Determine the [x, y] coordinate at the center of the cell enclosing the given text.  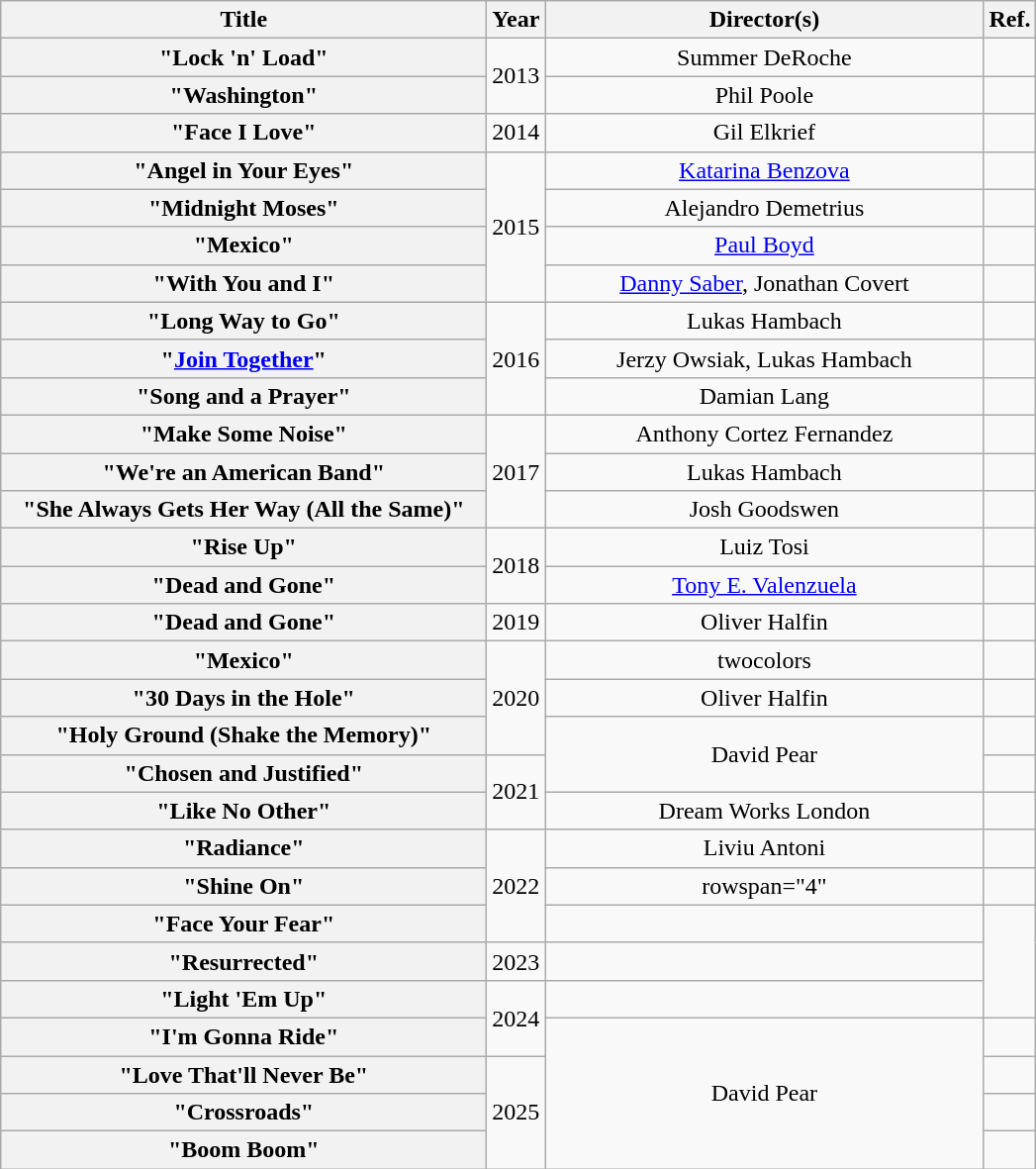
2020 [517, 698]
2023 [517, 961]
2018 [517, 566]
"Love That'll Never Be" [243, 1074]
Katarina Benzova [764, 170]
Jerzy Owsiak, Lukas Hambach [764, 358]
2017 [517, 471]
"Washington" [243, 95]
2013 [517, 76]
"Face Your Fear" [243, 924]
"Long Way to Go" [243, 321]
Damian Lang [764, 396]
"Resurrected" [243, 961]
"Boom Boom" [243, 1150]
"Join Together" [243, 358]
2024 [517, 1018]
"Midnight Moses" [243, 208]
Summer DeRoche [764, 57]
"Holy Ground (Shake the Memory)" [243, 735]
2015 [517, 227]
"I'm Gonna Ride" [243, 1036]
Paul Boyd [764, 245]
"Song and a Prayer" [243, 396]
"Face I Love" [243, 133]
Director(s) [764, 20]
"She Always Gets Her Way (All the Same)" [243, 510]
Alejandro Demetrius [764, 208]
2019 [517, 623]
Luiz Tosi [764, 547]
2025 [517, 1112]
"Radiance" [243, 848]
"Lock 'n' Load" [243, 57]
Dream Works London [764, 811]
"Shine On" [243, 886]
Phil Poole [764, 95]
"30 Days in the Hole" [243, 698]
"Rise Up" [243, 547]
"Like No Other" [243, 811]
"Make Some Noise" [243, 434]
Ref. [1009, 20]
Gil Elkrief [764, 133]
Josh Goodswen [764, 510]
"We're an American Band" [243, 472]
"Chosen and Justified" [243, 773]
"Crossroads" [243, 1113]
2016 [517, 358]
"With You and I" [243, 283]
Liviu Antoni [764, 848]
"Light 'Em Up" [243, 999]
Anthony Cortez Fernandez [764, 434]
twocolors [764, 660]
2014 [517, 133]
2022 [517, 886]
Danny Saber, Jonathan Covert [764, 283]
"Angel in Your Eyes" [243, 170]
Tony E. Valenzuela [764, 585]
rowspan="4" [764, 886]
Title [243, 20]
Year [517, 20]
2021 [517, 792]
